Return [x, y] of the center of cell containing provided text 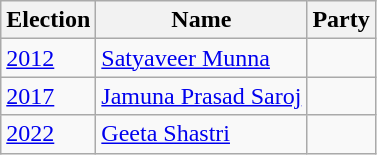
Geeta Shastri [202, 134]
Party [341, 20]
Satyaveer Munna [202, 58]
Election [48, 20]
2012 [48, 58]
2017 [48, 96]
Name [202, 20]
2022 [48, 134]
Jamuna Prasad Saroj [202, 96]
